Detect which cell encompasses the target text, then output its (x, y) center coordinate. 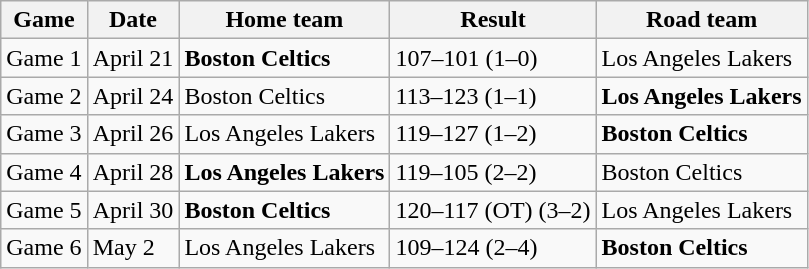
Game 3 (44, 134)
April 28 (133, 172)
Date (133, 20)
Game (44, 20)
April 24 (133, 96)
Road team (702, 20)
Game 5 (44, 210)
April 30 (133, 210)
Result (493, 20)
107–101 (1–0) (493, 58)
119–105 (2–2) (493, 172)
Game 6 (44, 248)
109–124 (2–4) (493, 248)
May 2 (133, 248)
Game 2 (44, 96)
119–127 (1–2) (493, 134)
April 21 (133, 58)
Game 1 (44, 58)
120–117 (OT) (3–2) (493, 210)
113–123 (1–1) (493, 96)
Game 4 (44, 172)
April 26 (133, 134)
Home team (284, 20)
